Pinpoint the cell where the given text exists, returning its (X, Y) midpoint coordinate. 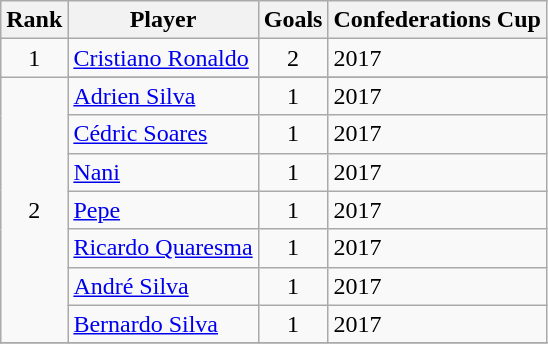
Pepe (163, 210)
Player (163, 20)
Goals (293, 20)
Cédric Soares (163, 134)
Bernardo Silva (163, 324)
Confederations Cup (437, 20)
Cristiano Ronaldo (163, 58)
Ricardo Quaresma (163, 248)
Adrien Silva (163, 96)
Rank (34, 20)
André Silva (163, 286)
Nani (163, 172)
